Scan for the cell matching the given text and deliver its (x, y) coordinate at center. 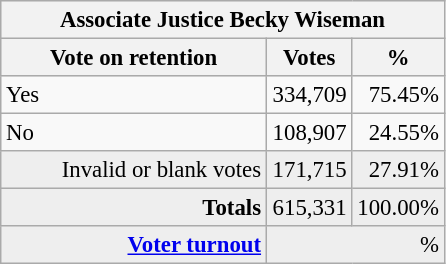
No (134, 133)
Invalid or blank votes (134, 170)
Votes (309, 58)
171,715 (309, 170)
100.00% (398, 208)
75.45% (398, 95)
Voter turnout (134, 245)
334,709 (309, 95)
615,331 (309, 208)
Vote on retention (134, 58)
27.91% (398, 170)
24.55% (398, 133)
Associate Justice Becky Wiseman (222, 20)
Yes (134, 95)
108,907 (309, 133)
Totals (134, 208)
